Determine the (x, y) coordinate at the center of the cell enclosing the given text.  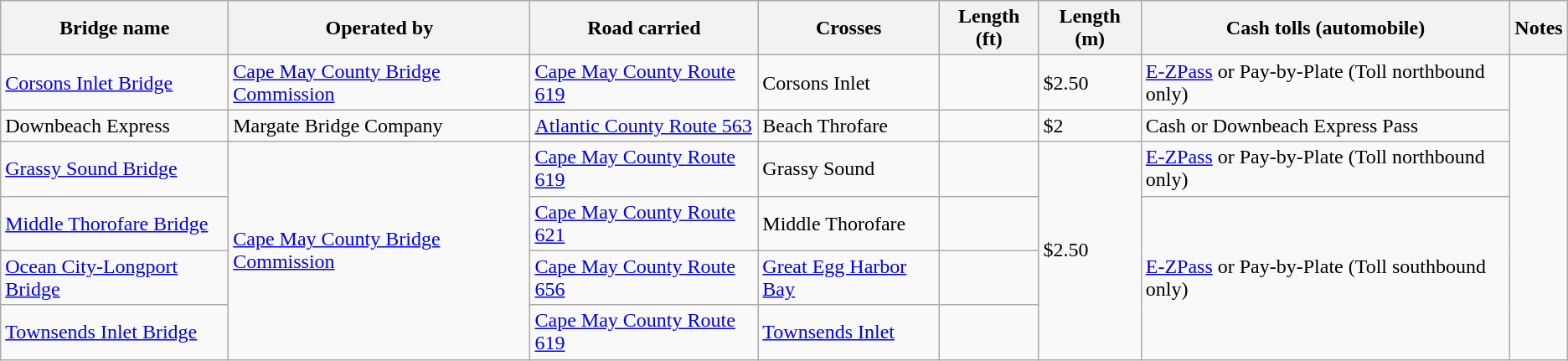
Notes (1539, 28)
Cash tolls (automobile) (1325, 28)
Corsons Inlet (849, 82)
$2 (1090, 126)
Ocean City-Longport Bridge (115, 278)
Middle Thorofare (849, 223)
Length (m) (1090, 28)
Grassy Sound (849, 169)
Cash or Downbeach Express Pass (1325, 126)
Middle Thorofare Bridge (115, 223)
Cape May County Route 621 (644, 223)
Operated by (379, 28)
Margate Bridge Company (379, 126)
Length (ft) (988, 28)
Townsends Inlet Bridge (115, 332)
Grassy Sound Bridge (115, 169)
Beach Throfare (849, 126)
Cape May County Route 656 (644, 278)
Crosses (849, 28)
Corsons Inlet Bridge (115, 82)
Road carried (644, 28)
Downbeach Express (115, 126)
Great Egg Harbor Bay (849, 278)
Bridge name (115, 28)
E-ZPass or Pay-by-Plate (Toll southbound only) (1325, 278)
Atlantic County Route 563 (644, 126)
Townsends Inlet (849, 332)
